Capture the cell that displays the provided text and extract its (x, y) central coordinate. 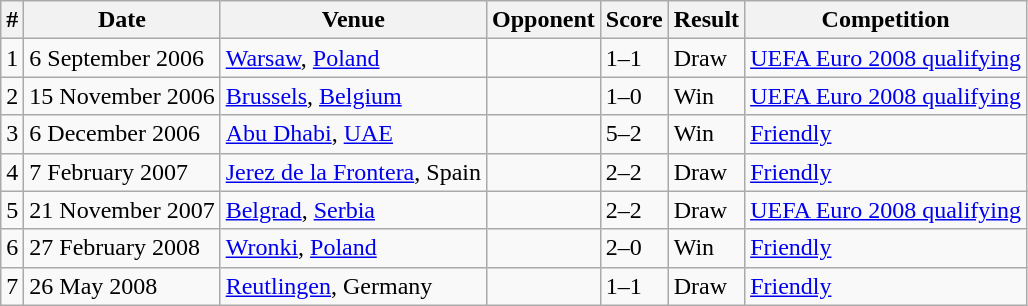
Score (634, 20)
Opponent (543, 20)
5 (12, 210)
27 February 2008 (122, 248)
4 (12, 172)
6 September 2006 (122, 58)
Date (122, 20)
6 December 2006 (122, 134)
7 (12, 286)
Warsaw, Poland (353, 58)
21 November 2007 (122, 210)
Venue (353, 20)
Belgrad, Serbia (353, 210)
2 (12, 96)
Jerez de la Frontera, Spain (353, 172)
6 (12, 248)
3 (12, 134)
1–0 (634, 96)
# (12, 20)
Result (706, 20)
Abu Dhabi, UAE (353, 134)
1 (12, 58)
Competition (886, 20)
2–0 (634, 248)
15 November 2006 (122, 96)
26 May 2008 (122, 286)
5–2 (634, 134)
7 February 2007 (122, 172)
Reutlingen, Germany (353, 286)
Brussels, Belgium (353, 96)
Wronki, Poland (353, 248)
